Detect which cell encompasses the target text, then output its [x, y] center coordinate. 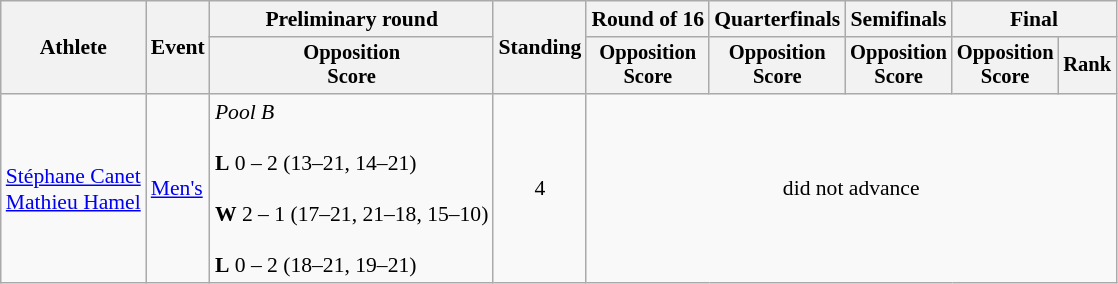
Rank [1087, 66]
Quarterfinals [777, 19]
Preliminary round [352, 19]
Event [178, 48]
Athlete [74, 48]
4 [540, 188]
Men's [178, 188]
Final [1034, 19]
Semifinals [898, 19]
did not advance [851, 188]
Stéphane CanetMathieu Hamel [74, 188]
Standing [540, 48]
Pool BL 0 – 2 (13–21, 14–21)W 2 – 1 (17–21, 21–18, 15–10)L 0 – 2 (18–21, 19–21) [352, 188]
Round of 16 [648, 19]
